Output the (x, y) coordinate of the center of the cell containing the given text.  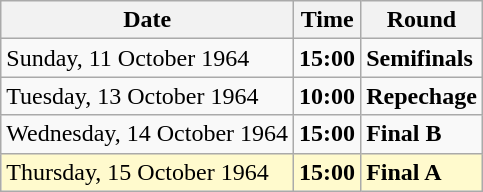
Sunday, 11 October 1964 (148, 58)
Repechage (422, 96)
Date (148, 20)
Wednesday, 14 October 1964 (148, 134)
Time (328, 20)
Final B (422, 134)
Round (422, 20)
Thursday, 15 October 1964 (148, 172)
Semifinals (422, 58)
10:00 (328, 96)
Tuesday, 13 October 1964 (148, 96)
Final A (422, 172)
